Determine the [X, Y] coordinate at the center of the cell enclosing the given text.  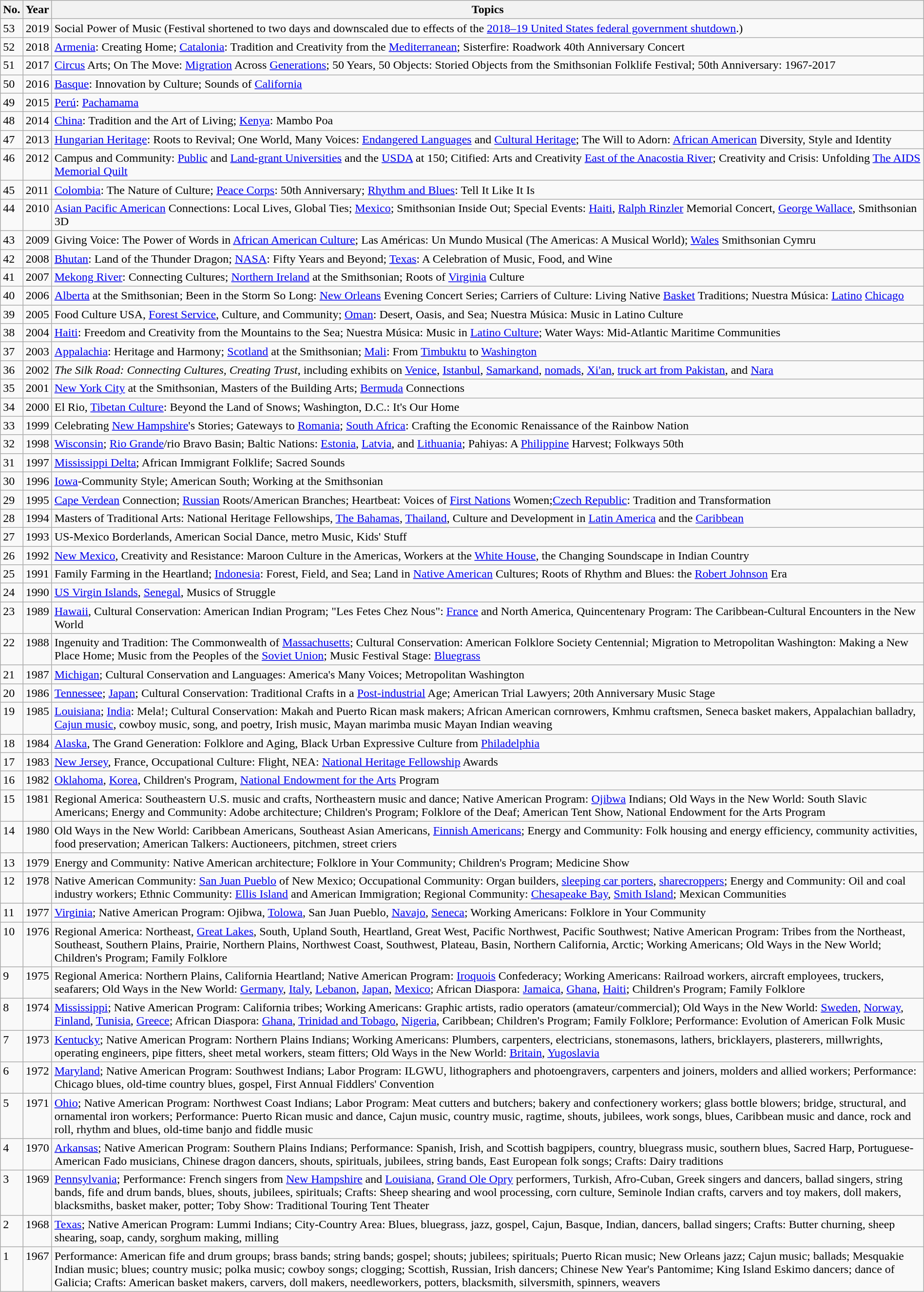
1988 [37, 649]
5 [12, 1116]
1996 [37, 481]
1975 [37, 983]
Mississippi Delta; African Immigrant Folklife; Sacred Sounds [487, 463]
1994 [37, 518]
Haiti: Freedom and Creativity from the Mountains to the Sea; Nuestra Música: Music in Latino Culture; Water Ways: Mid-Atlantic Maritime Communities [487, 333]
8 [12, 1015]
53 [12, 28]
1985 [37, 718]
51 [12, 65]
2002 [37, 370]
2000 [37, 407]
1987 [37, 675]
46 [12, 165]
2006 [37, 296]
1992 [37, 555]
Topics [487, 10]
21 [12, 675]
1995 [37, 500]
36 [12, 370]
1989 [37, 618]
49 [12, 102]
Appalachia: Heritage and Harmony; Scotland at the Smithsonian; Mali: From Timbuktu to Washington [487, 351]
US-Mexico Borderlands, American Social Dance, metro Music, Kids' Stuff [487, 537]
1977 [37, 912]
34 [12, 407]
Energy and Community: Native American architecture; Folklore in Your Community; Children's Program; Medicine Show [487, 862]
2008 [37, 259]
Mekong River: Connecting Cultures; Northern Ireland at the Smithsonian; Roots of Virginia Culture [487, 277]
1974 [37, 1015]
Tennessee; Japan; Cultural Conservation: Traditional Crafts in a Post-industrial Age; American Trial Lawyers; 20th Anniversary Music Stage [487, 693]
2012 [37, 165]
1968 [37, 1231]
2004 [37, 333]
1971 [37, 1116]
New Mexico, Creativity and Resistance: Maroon Culture in the Americas, Workers at the White House, the Changing Soundscape in Indian Country [487, 555]
Michigan; Cultural Conservation and Languages: America's Many Voices; Metropolitan Washington [487, 675]
2005 [37, 314]
28 [12, 518]
Armenia: Creating Home; Catalonia: Tradition and Creativity from the Mediterranean; Sisterfire: Roadwork 40th Anniversary Concert [487, 47]
1997 [37, 463]
2018 [37, 47]
Celebrating New Hampshire's Stories; Gateways to Romania; South Africa: Crafting the Economic Renaissance of the Rainbow Nation [487, 425]
40 [12, 296]
24 [12, 593]
1983 [37, 762]
31 [12, 463]
37 [12, 351]
El Rio, Tibetan Culture: Beyond the Land of Snows; Washington, D.C.: It's Our Home [487, 407]
1999 [37, 425]
9 [12, 983]
1979 [37, 862]
2019 [37, 28]
Cape Verdean Connection; Russian Roots/American Branches; Heartbeat: Voices of First Nations Women;Czech Republic: Tradition and Transformation [487, 500]
45 [12, 190]
Oklahoma, Korea, Children's Program, National Endowment for the Arts Program [487, 780]
2017 [37, 65]
Perú: Pachamama [487, 102]
1993 [37, 537]
29 [12, 500]
19 [12, 718]
Year [37, 10]
30 [12, 481]
33 [12, 425]
1982 [37, 780]
18 [12, 743]
2009 [37, 240]
Wisconsin; Rio Grande/rio Bravo Basin; Baltic Nations: Estonia, Latvia, and Lithuania; Pahiyas: A Philippine Harvest; Folkways 50th [487, 444]
2016 [37, 84]
Social Power of Music (Festival shortened to two days and downscaled due to effects of the 2018–19 United States federal government shutdown.) [487, 28]
10 [12, 945]
1967 [37, 1269]
43 [12, 240]
No. [12, 10]
4 [12, 1154]
Bhutan: Land of the Thunder Dragon; NASA: Fifty Years and Beyond; Texas: A Celebration of Music, Food, and Wine [487, 259]
26 [12, 555]
New Jersey, France, Occupational Culture: Flight, NEA: National Heritage Fellowship Awards [487, 762]
1986 [37, 693]
42 [12, 259]
1970 [37, 1154]
2007 [37, 277]
2 [12, 1231]
48 [12, 121]
12 [12, 887]
1998 [37, 444]
2011 [37, 190]
1969 [37, 1193]
20 [12, 693]
41 [12, 277]
52 [12, 47]
New York City at the Smithsonian, Masters of the Building Arts; Bermuda Connections [487, 388]
14 [12, 837]
15 [12, 805]
25 [12, 574]
11 [12, 912]
38 [12, 333]
2014 [37, 121]
6 [12, 1078]
2003 [37, 351]
1990 [37, 593]
7 [12, 1046]
39 [12, 314]
Basque: Innovation by Culture; Sounds of California [487, 84]
22 [12, 649]
2010 [37, 214]
Virginia; Native American Program: Ojibwa, Tolowa, San Juan Pueblo, Navajo, Seneca; Working Americans: Folklore in Your Community [487, 912]
2013 [37, 139]
China: Tradition and the Art of Living; Kenya: Mambo Poa [487, 121]
Iowa-Community Style; American South; Working at the Smithsonian [487, 481]
23 [12, 618]
50 [12, 84]
27 [12, 537]
1980 [37, 837]
35 [12, 388]
Giving Voice: The Power of Words in African American Culture; Las Américas: Un Mundo Musical (The Americas: A Musical World); Wales Smithsonian Cymru [487, 240]
16 [12, 780]
1984 [37, 743]
44 [12, 214]
US Virgin Islands, Senegal, Musics of Struggle [487, 593]
Alaska, The Grand Generation: Folklore and Aging, Black Urban Expressive Culture from Philadelphia [487, 743]
47 [12, 139]
32 [12, 444]
1978 [37, 887]
1976 [37, 945]
Masters of Traditional Arts: National Heritage Fellowships, The Bahamas, Thailand, Culture and Development in Latin America and the Caribbean [487, 518]
1972 [37, 1078]
3 [12, 1193]
Colombia: The Nature of Culture; Peace Corps: 50th Anniversary; Rhythm and Blues: Tell It Like It Is [487, 190]
1991 [37, 574]
Food Culture USA, Forest Service, Culture, and Community; Oman: Desert, Oasis, and Sea; Nuestra Música: Music in Latino Culture [487, 314]
1973 [37, 1046]
1981 [37, 805]
13 [12, 862]
17 [12, 762]
1 [12, 1269]
2015 [37, 102]
2001 [37, 388]
